Determine the (x, y) coordinate at the center of the cell enclosing the given text.  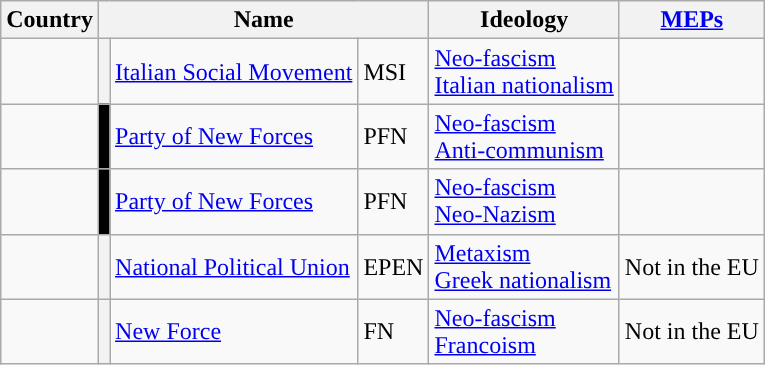
National Political Union (234, 266)
FN (394, 332)
EPEN (394, 266)
MSI (394, 72)
Neo-fascismFrancoism (524, 332)
Italian Social Movement (234, 72)
Country (50, 20)
New Force (234, 332)
MetaxismGreek nationalism (524, 266)
Neo-fascismItalian nationalism (524, 72)
MEPs (692, 20)
Neo-fascismAnti-communism (524, 136)
Name (263, 20)
Ideology (524, 20)
Neo-fascismNeo-Nazism (524, 202)
